Locate the cell with the specified text and output its [X, Y] center coordinate. 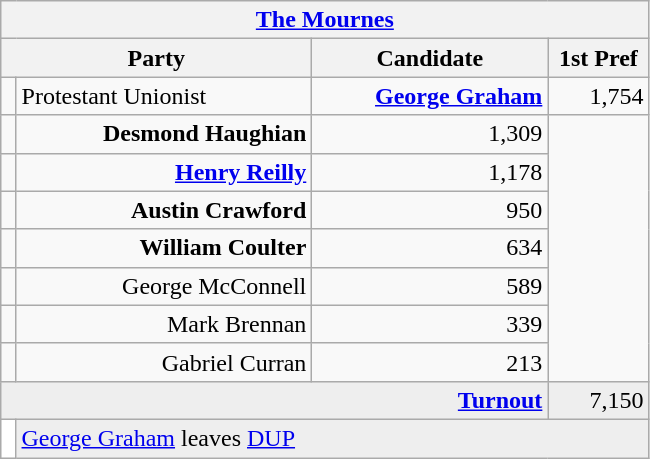
Protestant Unionist [164, 96]
William Coulter [164, 248]
George Graham leaves DUP [332, 438]
Desmond Haughian [164, 134]
Gabriel Curran [164, 362]
George McConnell [164, 286]
Austin Crawford [164, 210]
634 [430, 248]
589 [430, 286]
Henry Reilly [164, 172]
George Graham [430, 96]
7,150 [598, 400]
1,178 [430, 172]
1,309 [430, 134]
1,754 [598, 96]
1st Pref [598, 58]
339 [430, 324]
Mark Brennan [164, 324]
Candidate [430, 58]
950 [430, 210]
Party [156, 58]
Turnout [274, 400]
The Mournes [325, 20]
213 [430, 362]
